Detect which cell encompasses the target text, then output its (x, y) center coordinate. 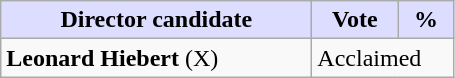
Vote (355, 20)
Leonard Hiebert (X) (156, 58)
Acclaimed (383, 58)
% (426, 20)
Director candidate (156, 20)
